Extract the [x, y] coordinate from the center of the cell holding the provided text.  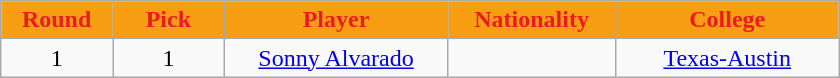
Round [57, 20]
College [727, 20]
Texas-Austin [727, 58]
Sonny Alvarado [336, 58]
Player [336, 20]
Pick [168, 20]
Nationality [532, 20]
